Find where the given text appears and provide that cell's center as (x, y) coordinate. 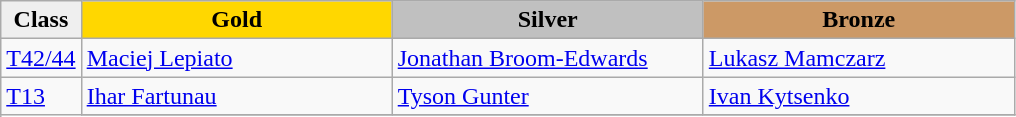
Ivan Kytsenko (858, 96)
Maciej Lepiato (236, 58)
Lukasz Mamczarz (858, 58)
Bronze (858, 20)
Gold (236, 20)
T13 (41, 96)
T42/44 (41, 58)
Silver (548, 20)
Jonathan Broom-Edwards (548, 58)
Class (41, 20)
Tyson Gunter (548, 96)
Ihar Fartunau (236, 96)
